From the cell containing the given text, extract its center point as [x, y] coordinate. 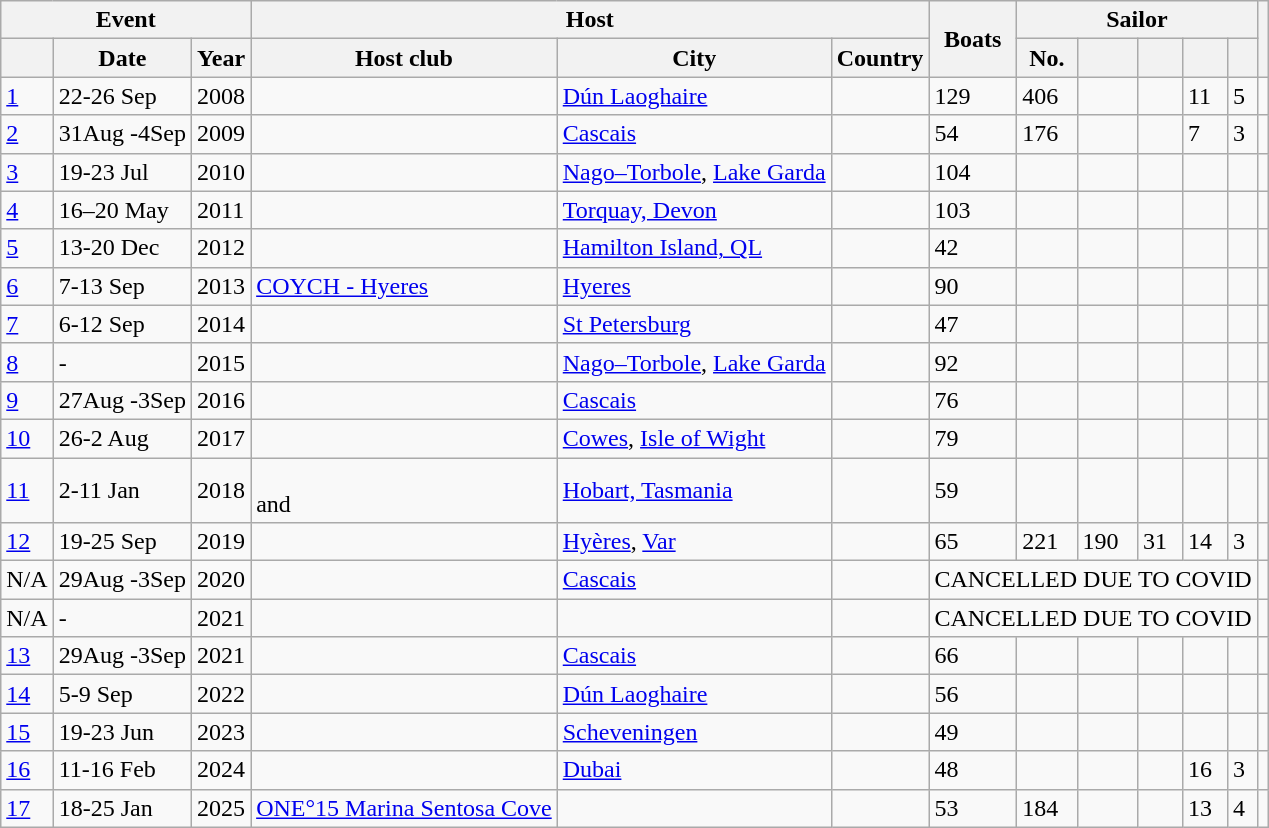
Event [126, 20]
104 [973, 172]
2008 [222, 96]
No. [1047, 58]
31 [1160, 542]
City [694, 58]
49 [973, 732]
2018 [222, 490]
221 [1047, 542]
190 [1107, 542]
2025 [222, 808]
Scheveningen [694, 732]
26-2 Aug [122, 438]
8 [27, 362]
5-9 Sep [122, 694]
9 [27, 400]
19-23 Jun [122, 732]
11-16 Feb [122, 770]
12 [27, 542]
176 [1047, 134]
10 [27, 438]
90 [973, 286]
6 [27, 286]
COYCH - Hyeres [404, 286]
Sailor [1137, 20]
Date [122, 58]
Country [880, 58]
Dubai [694, 770]
Host [590, 20]
2011 [222, 210]
Year [222, 58]
Hyères, Var [694, 542]
17 [27, 808]
92 [973, 362]
Boats [973, 39]
76 [973, 400]
129 [973, 96]
54 [973, 134]
Hamilton Island, QL [694, 248]
19-25 Sep [122, 542]
6-12 Sep [122, 324]
1 [27, 96]
19-23 Jul [122, 172]
and [404, 490]
27Aug -3Sep [122, 400]
2015 [222, 362]
Host club [404, 58]
18-25 Jan [122, 808]
56 [973, 694]
66 [973, 656]
79 [973, 438]
31Aug -4Sep [122, 134]
13-20 Dec [122, 248]
16–20 May [122, 210]
2019 [222, 542]
ONE°15 Marina Sentosa Cove [404, 808]
2020 [222, 580]
2013 [222, 286]
2024 [222, 770]
65 [973, 542]
Cowes, Isle of Wight [694, 438]
2012 [222, 248]
2009 [222, 134]
47 [973, 324]
2010 [222, 172]
2023 [222, 732]
59 [973, 490]
22-26 Sep [122, 96]
Torquay, Devon [694, 210]
St Petersburg [694, 324]
Hobart, Tasmania [694, 490]
Hyeres [694, 286]
15 [27, 732]
53 [973, 808]
184 [1047, 808]
7-13 Sep [122, 286]
2-11 Jan [122, 490]
406 [1047, 96]
103 [973, 210]
2017 [222, 438]
48 [973, 770]
2 [27, 134]
2014 [222, 324]
2022 [222, 694]
2016 [222, 400]
42 [973, 248]
